Capture the cell that displays the provided text and extract its [X, Y] central coordinate. 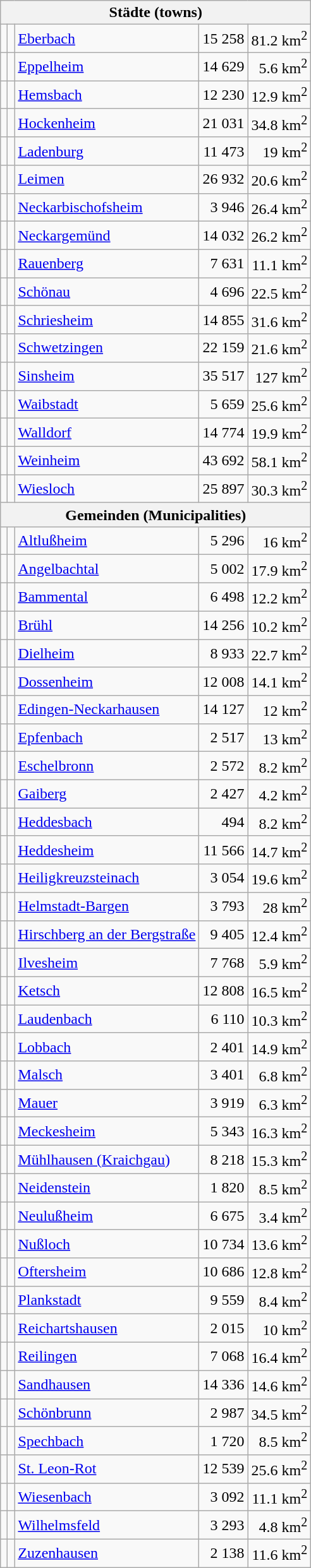
Epfenbach [107, 737]
Heiligkreuzsteinach [107, 879]
2 138 [224, 1553]
12 230 [224, 95]
3 054 [224, 879]
22.5 km2 [279, 292]
19.6 km2 [279, 879]
6.8 km2 [279, 1076]
Reichartshausen [107, 1328]
Mühlhausen (Kraichgau) [107, 1160]
3 401 [224, 1076]
12.8 km2 [279, 1273]
14 336 [224, 1385]
4.8 km2 [279, 1525]
35 517 [224, 376]
14 629 [224, 67]
8.4 km2 [279, 1300]
34.5 km2 [279, 1413]
9 405 [224, 934]
Gemeinden (Municipalities) [155, 514]
16.4 km2 [279, 1356]
30.3 km2 [279, 489]
26 932 [224, 179]
13 km2 [279, 737]
Neidenstein [107, 1188]
494 [224, 822]
3 946 [224, 207]
Spechbach [107, 1440]
10 734 [224, 1244]
21.6 km2 [279, 348]
58.1 km2 [279, 461]
Laudenbach [107, 1019]
7 768 [224, 963]
Leimen [107, 179]
28 km2 [279, 906]
12 539 [224, 1470]
12 008 [224, 682]
2 401 [224, 1047]
Helmstadt-Bargen [107, 906]
5.6 km2 [279, 67]
12 km2 [279, 710]
3.4 km2 [279, 1216]
Eppelheim [107, 67]
2 987 [224, 1413]
14 774 [224, 433]
16.5 km2 [279, 991]
12.9 km2 [279, 95]
3 092 [224, 1497]
20.6 km2 [279, 179]
127 km2 [279, 376]
Schwetzingen [107, 348]
Neckargemünd [107, 236]
11 473 [224, 151]
11 566 [224, 850]
5 659 [224, 404]
Neckarbischofsheim [107, 207]
Hemsbach [107, 95]
12.2 km2 [279, 597]
Schönbrunn [107, 1413]
Nußloch [107, 1244]
Plankstadt [107, 1300]
Ilvesheim [107, 963]
Ketsch [107, 991]
Lobbach [107, 1047]
43 692 [224, 461]
Meckesheim [107, 1131]
17.9 km2 [279, 569]
34.8 km2 [279, 122]
9 559 [224, 1300]
22 159 [224, 348]
Wilhelmsfeld [107, 1525]
5 002 [224, 569]
19.9 km2 [279, 433]
Rauenberg [107, 264]
10.3 km2 [279, 1019]
Dossenheim [107, 682]
2 427 [224, 794]
15.3 km2 [279, 1160]
4 696 [224, 292]
Brühl [107, 625]
13.6 km2 [279, 1244]
Dielheim [107, 654]
26.4 km2 [279, 207]
Gaiberg [107, 794]
3 293 [224, 1525]
14 855 [224, 319]
6 498 [224, 597]
7 068 [224, 1356]
81.2 km2 [279, 39]
16 km2 [279, 540]
31.6 km2 [279, 319]
2 572 [224, 766]
6 675 [224, 1216]
Eberbach [107, 39]
14.7 km2 [279, 850]
Sandhausen [107, 1385]
Hirschberg an der Bergstraße [107, 934]
14 256 [224, 625]
Neulußheim [107, 1216]
Heddesbach [107, 822]
12 808 [224, 991]
5 296 [224, 540]
Reilingen [107, 1356]
Edingen-Neckarhausen [107, 710]
Walldorf [107, 433]
14 127 [224, 710]
19 km2 [279, 151]
Wiesloch [107, 489]
6.3 km2 [279, 1103]
Waibstadt [107, 404]
12.4 km2 [279, 934]
Städte (towns) [155, 13]
Hockenheim [107, 122]
Sinsheim [107, 376]
3 793 [224, 906]
15 258 [224, 39]
Eschelbronn [107, 766]
Wiesenbach [107, 1497]
Heddesheim [107, 850]
St. Leon-Rot [107, 1470]
14.1 km2 [279, 682]
1 820 [224, 1188]
10.2 km2 [279, 625]
6 110 [224, 1019]
14 032 [224, 236]
2 015 [224, 1328]
2 517 [224, 737]
Bammental [107, 597]
Mauer [107, 1103]
1 720 [224, 1440]
10 km2 [279, 1328]
Oftersheim [107, 1273]
Ladenburg [107, 151]
22.7 km2 [279, 654]
4.2 km2 [279, 794]
Angelbachtal [107, 569]
14.9 km2 [279, 1047]
Schriesheim [107, 319]
26.2 km2 [279, 236]
25 897 [224, 489]
11.6 km2 [279, 1553]
Altlußheim [107, 540]
14.6 km2 [279, 1385]
5 343 [224, 1131]
16.3 km2 [279, 1131]
3 919 [224, 1103]
10 686 [224, 1273]
21 031 [224, 122]
8 933 [224, 654]
7 631 [224, 264]
8 218 [224, 1160]
5.9 km2 [279, 963]
Schönau [107, 292]
Weinheim [107, 461]
Zuzenhausen [107, 1553]
Malsch [107, 1076]
